Locate the cell with the specified text and output its [x, y] center coordinate. 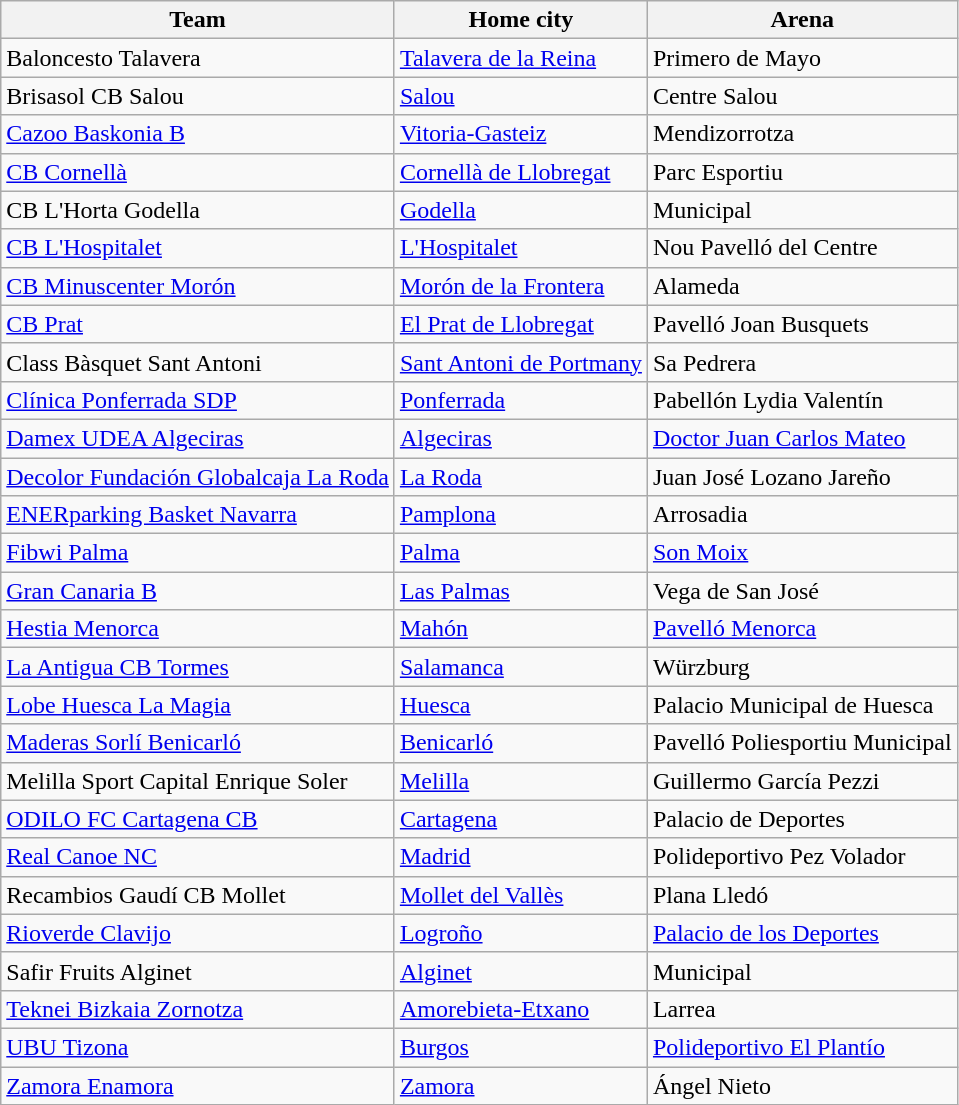
Pabellón Lydia Valentín [802, 400]
El Prat de Llobregat [520, 324]
Nou Pavelló del Centre [802, 248]
Talavera de la Reina [520, 58]
CB L'Horta Godella [198, 210]
Clínica Ponferrada SDP [198, 400]
CB L'Hospitalet [198, 248]
Palacio Municipal de Huesca [802, 705]
Maderas Sorlí Benicarló [198, 743]
L'Hospitalet [520, 248]
ENERparking Basket Navarra [198, 515]
Son Moix [802, 553]
Mollet del Vallès [520, 895]
Las Palmas [520, 591]
Madrid [520, 857]
UBU Tizona [198, 1047]
Alginet [520, 971]
Pavelló Menorca [802, 629]
Juan José Lozano Jareño [802, 477]
Würzburg [802, 667]
Salamanca [520, 667]
Plana Lledó [802, 895]
Amorebieta-Etxano [520, 1009]
Burgos [520, 1047]
Guillermo García Pezzi [802, 781]
Pamplona [520, 515]
Polideportivo El Plantío [802, 1047]
Melilla [520, 781]
Primero de Mayo [802, 58]
Cartagena [520, 819]
Sa Pedrera [802, 362]
CB Minuscenter Morón [198, 286]
Pavelló Joan Busquets [802, 324]
Logroño [520, 933]
Vitoria-Gasteiz [520, 134]
Alameda [802, 286]
Algeciras [520, 438]
Class Bàsquet Sant Antoni [198, 362]
Doctor Juan Carlos Mateo [802, 438]
Recambios Gaudí CB Mollet [198, 895]
Ángel Nieto [802, 1085]
CB Prat [198, 324]
La Roda [520, 477]
Ponferrada [520, 400]
CB Cornellà [198, 172]
Melilla Sport Capital Enrique Soler [198, 781]
Mendizorrotza [802, 134]
La Antigua CB Tormes [198, 667]
Palacio de Deportes [802, 819]
Arena [802, 20]
Hestia Menorca [198, 629]
Teknei Bizkaia Zornotza [198, 1009]
Sant Antoni de Portmany [520, 362]
Gran Canaria B [198, 591]
Parc Esportiu [802, 172]
Benicarló [520, 743]
Zamora [520, 1085]
Home city [520, 20]
Fibwi Palma [198, 553]
Larrea [802, 1009]
Pavelló Poliesportiu Municipal [802, 743]
Mahón [520, 629]
Damex UDEA Algeciras [198, 438]
Baloncesto Talavera [198, 58]
Huesca [520, 705]
Lobe Huesca La Magia [198, 705]
Safir Fruits Alginet [198, 971]
Brisasol CB Salou [198, 96]
Godella [520, 210]
Palacio de los Deportes [802, 933]
Cazoo Baskonia B [198, 134]
Cornellà de Llobregat [520, 172]
Zamora Enamora [198, 1085]
Arrosadia [802, 515]
Real Canoe NC [198, 857]
Morón de la Frontera [520, 286]
Palma [520, 553]
Polideportivo Pez Volador [802, 857]
Rioverde Clavijo [198, 933]
Vega de San José [802, 591]
Team [198, 20]
Salou [520, 96]
Centre Salou [802, 96]
Decolor Fundación Globalcaja La Roda [198, 477]
ODILO FC Cartagena CB [198, 819]
